Pinpoint the cell where the given text exists, returning its [x, y] midpoint coordinate. 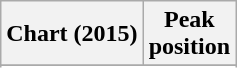
Chart (2015) [72, 34]
Peak position [189, 34]
